Find where the given text appears and provide that cell's center as (x, y) coordinate. 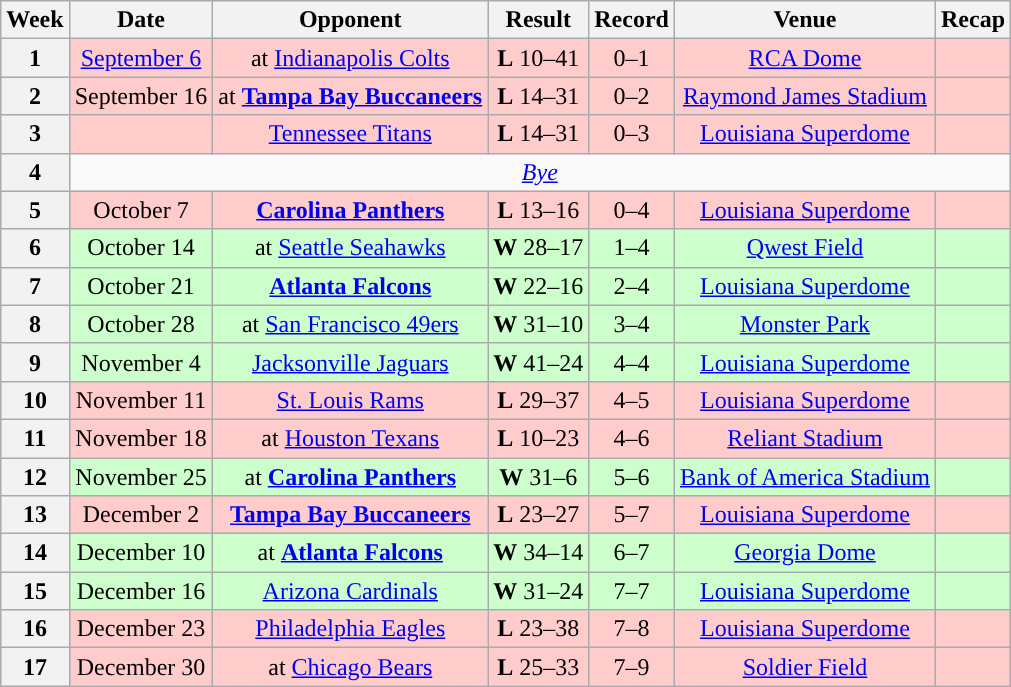
September 16 (141, 96)
Result (538, 20)
W 22–16 (538, 286)
December 16 (141, 591)
14 (35, 553)
4–4 (632, 362)
L 13–16 (538, 210)
Arizona Cardinals (350, 591)
3–4 (632, 324)
W 31–6 (538, 477)
9 (35, 362)
0–4 (632, 210)
5–7 (632, 515)
7 (35, 286)
2–4 (632, 286)
Jacksonville Jaguars (350, 362)
Qwest Field (804, 248)
Tampa Bay Buccaneers (350, 515)
December 23 (141, 629)
Raymond James Stadium (804, 96)
December 2 (141, 515)
at Carolina Panthers (350, 477)
Opponent (350, 20)
Carolina Panthers (350, 210)
7–8 (632, 629)
L 10–23 (538, 438)
Tennessee Titans (350, 134)
17 (35, 667)
October 7 (141, 210)
7–9 (632, 667)
1–4 (632, 248)
4–5 (632, 400)
10 (35, 400)
at Chicago Bears (350, 667)
Record (632, 20)
at Tampa Bay Buccaneers (350, 96)
2 (35, 96)
11 (35, 438)
4 (35, 172)
October 28 (141, 324)
Georgia Dome (804, 553)
October 14 (141, 248)
at Houston Texans (350, 438)
15 (35, 591)
L 23–38 (538, 629)
December 30 (141, 667)
0–3 (632, 134)
November 11 (141, 400)
4–6 (632, 438)
L 25–33 (538, 667)
13 (35, 515)
W 31–10 (538, 324)
W 31–24 (538, 591)
5–6 (632, 477)
November 18 (141, 438)
L 29–37 (538, 400)
Venue (804, 20)
Monster Park (804, 324)
Philadelphia Eagles (350, 629)
Bank of America Stadium (804, 477)
at Atlanta Falcons (350, 553)
0–1 (632, 58)
7–7 (632, 591)
3 (35, 134)
December 10 (141, 553)
at Indianapolis Colts (350, 58)
RCA Dome (804, 58)
8 (35, 324)
0–2 (632, 96)
Soldier Field (804, 667)
L 10–41 (538, 58)
1 (35, 58)
October 21 (141, 286)
W 34–14 (538, 553)
November 25 (141, 477)
6 (35, 248)
Reliant Stadium (804, 438)
6–7 (632, 553)
St. Louis Rams (350, 400)
16 (35, 629)
at San Francisco 49ers (350, 324)
W 28–17 (538, 248)
September 6 (141, 58)
Week (35, 20)
W 41–24 (538, 362)
12 (35, 477)
Recap (972, 20)
Atlanta Falcons (350, 286)
5 (35, 210)
L 23–27 (538, 515)
Date (141, 20)
at Seattle Seahawks (350, 248)
November 4 (141, 362)
Bye (540, 172)
